Return [X, Y] of the center of cell containing provided text 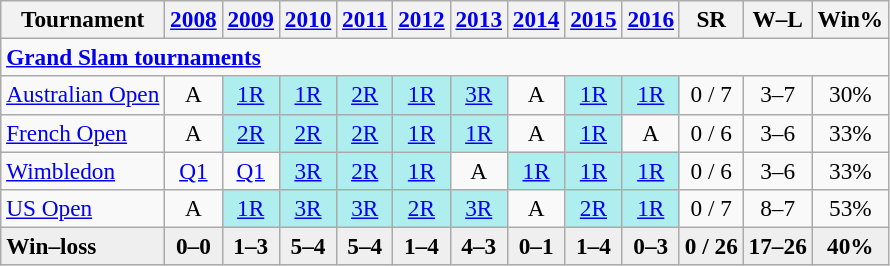
2014 [536, 19]
Tournament [83, 19]
17–26 [778, 246]
2013 [478, 19]
1–3 [250, 246]
53% [850, 208]
0–3 [650, 246]
Win–loss [83, 246]
Grand Slam tournaments [445, 57]
40% [850, 246]
US Open [83, 208]
SR [711, 19]
2015 [594, 19]
W–L [778, 19]
2010 [308, 19]
8–7 [778, 208]
2008 [194, 19]
Wimbledon [83, 170]
Australian Open [83, 95]
2011 [365, 19]
30% [850, 95]
0–0 [194, 246]
2012 [422, 19]
4–3 [478, 246]
2016 [650, 19]
0 / 26 [711, 246]
0–1 [536, 246]
2009 [250, 19]
3–7 [778, 95]
French Open [83, 133]
Win% [850, 19]
